Identify which cell holds the provided text, then report its [x, y] central coordinate. 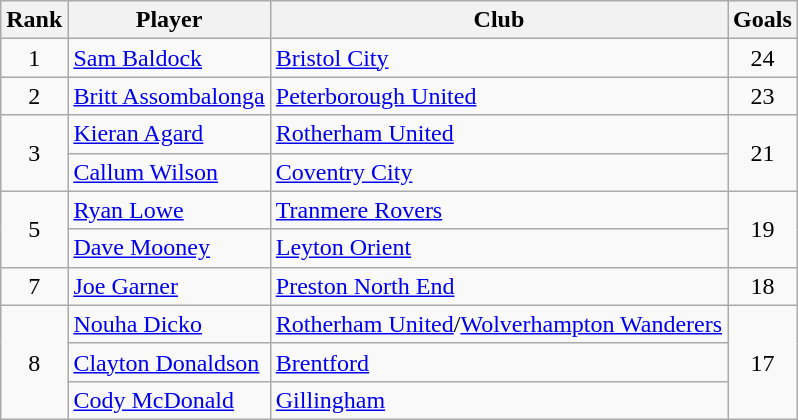
Dave Mooney [169, 248]
Rank [34, 20]
Tranmere Rovers [498, 210]
Rotherham United/Wolverhampton Wanderers [498, 324]
Club [498, 20]
8 [34, 362]
18 [763, 286]
Bristol City [498, 58]
Brentford [498, 362]
Coventry City [498, 172]
Callum Wilson [169, 172]
Rotherham United [498, 134]
Kieran Agard [169, 134]
1 [34, 58]
Nouha Dicko [169, 324]
19 [763, 229]
3 [34, 153]
Joe Garner [169, 286]
Goals [763, 20]
Peterborough United [498, 96]
Preston North End [498, 286]
Gillingham [498, 400]
Player [169, 20]
Cody McDonald [169, 400]
7 [34, 286]
21 [763, 153]
Ryan Lowe [169, 210]
2 [34, 96]
5 [34, 229]
23 [763, 96]
Clayton Donaldson [169, 362]
24 [763, 58]
Sam Baldock [169, 58]
Leyton Orient [498, 248]
17 [763, 362]
Britt Assombalonga [169, 96]
